From the cell containing the given text, extract its center point as (X, Y) coordinate. 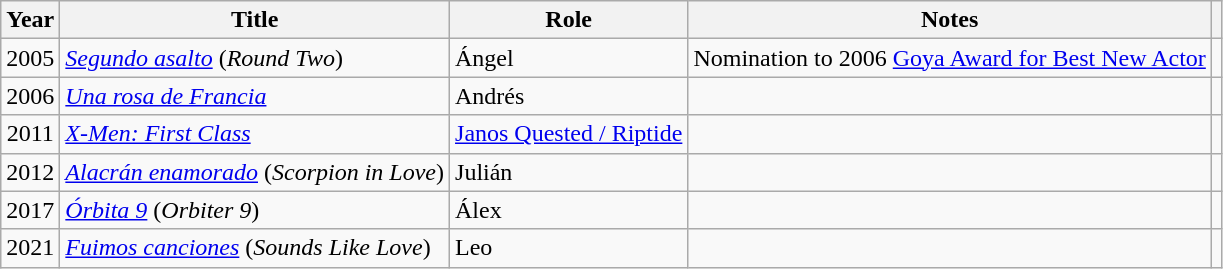
Ángel (569, 58)
Year (30, 20)
Role (569, 20)
Órbita 9 (Orbiter 9) (255, 210)
Una rosa de Francia (255, 96)
2017 (30, 210)
Álex (569, 210)
Andrés (569, 96)
Fuimos canciones (Sounds Like Love) (255, 248)
Alacrán enamorado (Scorpion in Love) (255, 172)
2006 (30, 96)
Janos Quested / Riptide (569, 134)
Notes (950, 20)
2005 (30, 58)
2021 (30, 248)
X-Men: First Class (255, 134)
Nomination to 2006 Goya Award for Best New Actor (950, 58)
Segundo asalto (Round Two) (255, 58)
2011 (30, 134)
2012 (30, 172)
Leo (569, 248)
Julián (569, 172)
Title (255, 20)
